Extract the (x, y) coordinate from the center of the cell holding the provided text.  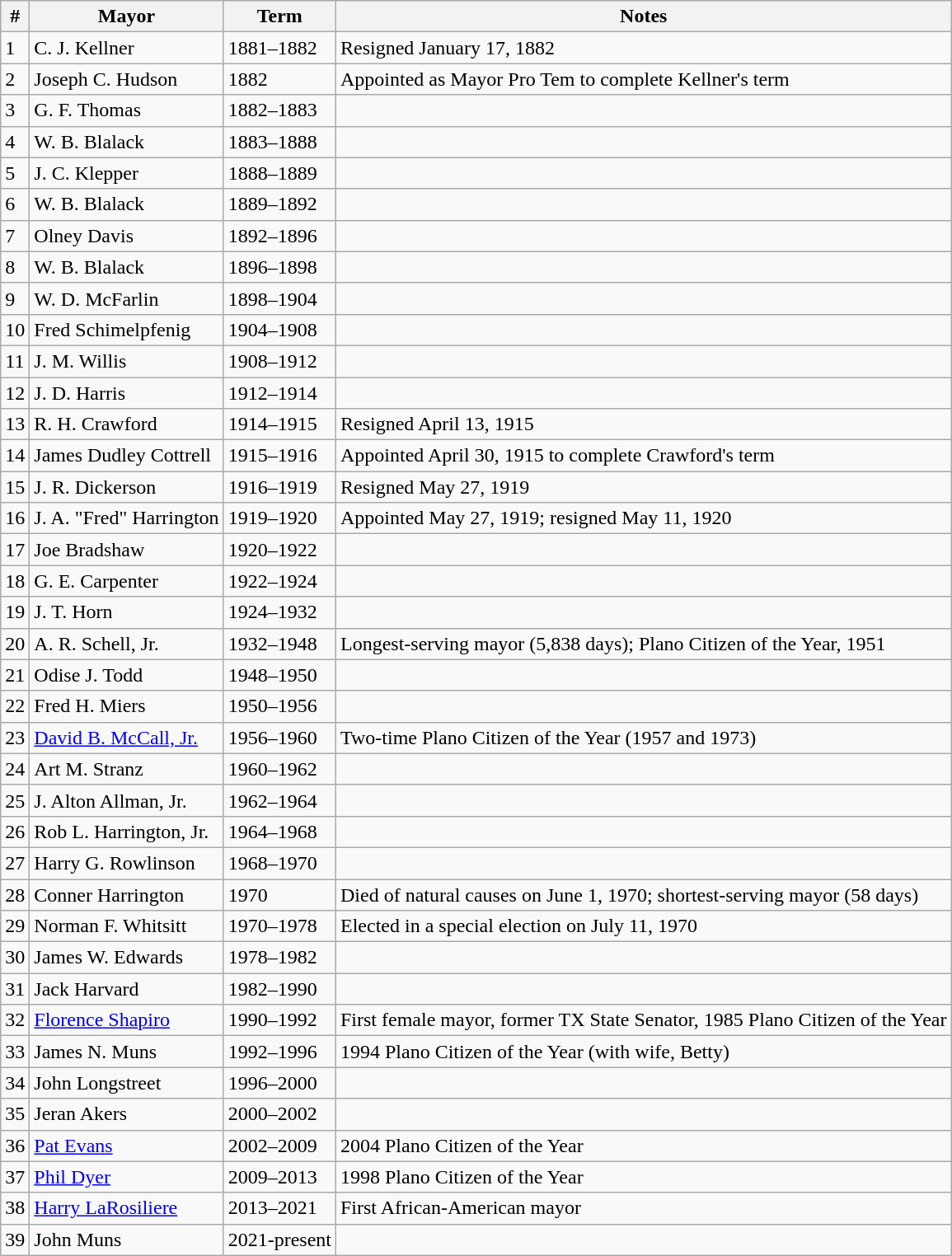
1956–1960 (279, 738)
Phil Dyer (127, 1177)
John Longstreet (127, 1083)
J. D. Harris (127, 393)
Jack Harvard (127, 989)
Pat Evans (127, 1146)
David B. McCall, Jr. (127, 738)
1914–1915 (279, 424)
2009–2013 (279, 1177)
1892–1896 (279, 236)
13 (15, 424)
20 (15, 644)
Notes (643, 16)
1990–1992 (279, 1020)
1904–1908 (279, 330)
Fred Schimelpfenig (127, 330)
32 (15, 1020)
1908–1912 (279, 361)
36 (15, 1146)
2 (15, 79)
14 (15, 456)
1882 (279, 79)
J. Alton Allman, Jr. (127, 800)
# (15, 16)
19 (15, 612)
2013–2021 (279, 1208)
21 (15, 675)
2000–2002 (279, 1114)
Olney Davis (127, 236)
1948–1950 (279, 675)
27 (15, 863)
W. D. McFarlin (127, 298)
James Dudley Cottrell (127, 456)
Art M. Stranz (127, 769)
31 (15, 989)
1978–1982 (279, 958)
34 (15, 1083)
1924–1932 (279, 612)
25 (15, 800)
1968–1970 (279, 863)
Mayor (127, 16)
James W. Edwards (127, 958)
Norman F. Whitsitt (127, 926)
1883–1888 (279, 142)
Joe Bradshaw (127, 550)
1970–1978 (279, 926)
Longest-serving mayor (5,838 days); Plano Citizen of the Year, 1951 (643, 644)
1 (15, 48)
John Muns (127, 1240)
First female mayor, former TX State Senator, 1985 Plano Citizen of the Year (643, 1020)
29 (15, 926)
10 (15, 330)
1912–1914 (279, 393)
28 (15, 894)
24 (15, 769)
J. R. Dickerson (127, 487)
Two-time Plano Citizen of the Year (1957 and 1973) (643, 738)
Conner Harrington (127, 894)
1915–1916 (279, 456)
1994 Plano Citizen of the Year (with wife, Betty) (643, 1052)
Died of natural causes on June 1, 1970; shortest-serving mayor (58 days) (643, 894)
26 (15, 832)
Appointed as Mayor Pro Tem to complete Kellner's term (643, 79)
Appointed May 27, 1919; resigned May 11, 1920 (643, 518)
38 (15, 1208)
12 (15, 393)
J. M. Willis (127, 361)
Term (279, 16)
4 (15, 142)
9 (15, 298)
1922–1924 (279, 581)
8 (15, 267)
7 (15, 236)
Elected in a special election on July 11, 1970 (643, 926)
1916–1919 (279, 487)
G. E. Carpenter (127, 581)
23 (15, 738)
Resigned May 27, 1919 (643, 487)
James N. Muns (127, 1052)
Florence Shapiro (127, 1020)
Harry G. Rowlinson (127, 863)
22 (15, 706)
1882–1883 (279, 110)
6 (15, 204)
3 (15, 110)
37 (15, 1177)
1962–1964 (279, 800)
1881–1882 (279, 48)
1996–2000 (279, 1083)
G. F. Thomas (127, 110)
30 (15, 958)
33 (15, 1052)
Odise J. Todd (127, 675)
1932–1948 (279, 644)
5 (15, 173)
Fred H. Miers (127, 706)
1960–1962 (279, 769)
Resigned April 13, 1915 (643, 424)
J. C. Klepper (127, 173)
A. R. Schell, Jr. (127, 644)
Resigned January 17, 1882 (643, 48)
1896–1898 (279, 267)
1889–1892 (279, 204)
1964–1968 (279, 832)
35 (15, 1114)
Joseph C. Hudson (127, 79)
J. T. Horn (127, 612)
Rob L. Harrington, Jr. (127, 832)
15 (15, 487)
1898–1904 (279, 298)
11 (15, 361)
16 (15, 518)
17 (15, 550)
1950–1956 (279, 706)
J. A. "Fred" Harrington (127, 518)
C. J. Kellner (127, 48)
18 (15, 581)
1919–1920 (279, 518)
1970 (279, 894)
Harry LaRosiliere (127, 1208)
1920–1922 (279, 550)
R. H. Crawford (127, 424)
Appointed April 30, 1915 to complete Crawford's term (643, 456)
2021-present (279, 1240)
1998 Plano Citizen of the Year (643, 1177)
39 (15, 1240)
1982–1990 (279, 989)
1992–1996 (279, 1052)
Jeran Akers (127, 1114)
First African-American mayor (643, 1208)
2004 Plano Citizen of the Year (643, 1146)
1888–1889 (279, 173)
2002–2009 (279, 1146)
